Scan for the cell matching the given text and deliver its (x, y) coordinate at center. 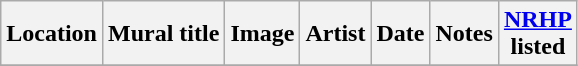
Location (52, 34)
Mural title (163, 34)
Notes (464, 34)
Date (400, 34)
Image (262, 34)
Artist (336, 34)
NRHPlisted (538, 34)
